Provide the [X, Y] coordinate of the cell's center where the given text is located.  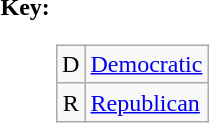
D [71, 64]
Republican [146, 102]
Democratic [146, 64]
R [71, 102]
